Identify which cell holds the provided text, then report its [X, Y] central coordinate. 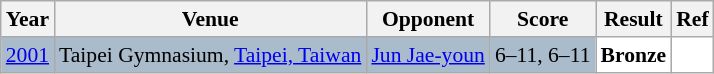
Score [543, 19]
Opponent [428, 19]
Bronze [634, 55]
Venue [210, 19]
Ref [692, 19]
2001 [28, 55]
Year [28, 19]
Result [634, 19]
Taipei Gymnasium, Taipei, Taiwan [210, 55]
Jun Jae-youn [428, 55]
6–11, 6–11 [543, 55]
